From the cell containing the given text, extract its center point as [X, Y] coordinate. 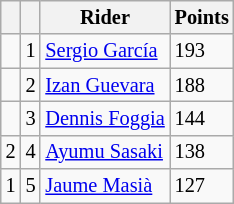
188 [202, 85]
Izan Guevara [104, 85]
Rider [104, 17]
Ayumu Sasaki [104, 152]
Sergio García [104, 51]
Jaume Masià [104, 186]
Dennis Foggia [104, 118]
5 [31, 186]
193 [202, 51]
127 [202, 186]
138 [202, 152]
Points [202, 17]
4 [31, 152]
144 [202, 118]
3 [31, 118]
